Capture the cell that displays the provided text and extract its (X, Y) central coordinate. 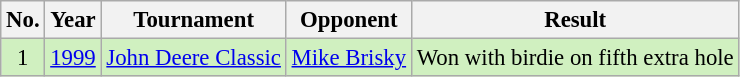
Mike Brisky (348, 58)
No. (23, 20)
1999 (73, 58)
John Deere Classic (194, 58)
Year (73, 20)
Result (575, 20)
Won with birdie on fifth extra hole (575, 58)
Opponent (348, 20)
Tournament (194, 20)
1 (23, 58)
